From the cell containing the given text, extract its center point as (x, y) coordinate. 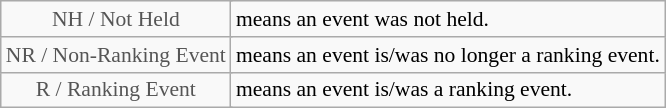
R / Ranking Event (116, 90)
NR / Non-Ranking Event (116, 55)
means an event was not held. (448, 19)
means an event is/was no longer a ranking event. (448, 55)
means an event is/was a ranking event. (448, 90)
NH / Not Held (116, 19)
